Identify which cell holds the provided text, then report its [X, Y] central coordinate. 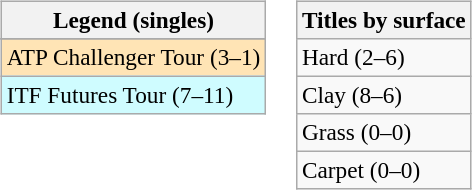
ATP Challenger Tour (3–1) [133, 57]
Grass (0–0) [384, 133]
ITF Futures Tour (7–11) [133, 95]
Legend (singles) [133, 20]
Carpet (0–0) [384, 171]
Hard (2–6) [384, 57]
Titles by surface [384, 20]
Clay (8–6) [384, 95]
